Find where the given text appears and provide that cell's center as (x, y) coordinate. 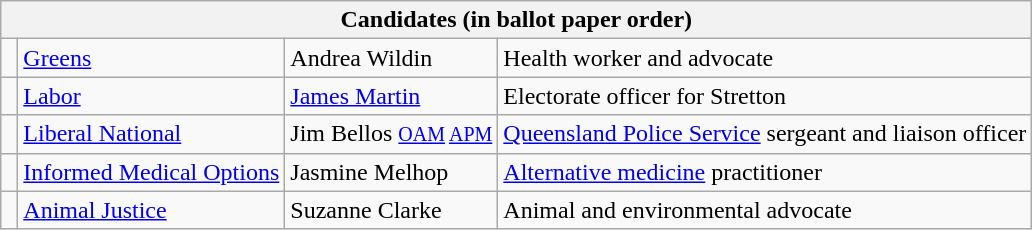
Animal Justice (152, 210)
Informed Medical Options (152, 172)
Candidates (in ballot paper order) (516, 20)
Greens (152, 58)
Electorate officer for Stretton (765, 96)
Queensland Police Service sergeant and liaison officer (765, 134)
Andrea Wildin (392, 58)
Health worker and advocate (765, 58)
Jim Bellos OAM APM (392, 134)
Suzanne Clarke (392, 210)
Jasmine Melhop (392, 172)
Liberal National (152, 134)
Alternative medicine practitioner (765, 172)
Labor (152, 96)
Animal and environmental advocate (765, 210)
James Martin (392, 96)
